Extract the (x, y) coordinate from the center of the cell holding the provided text.  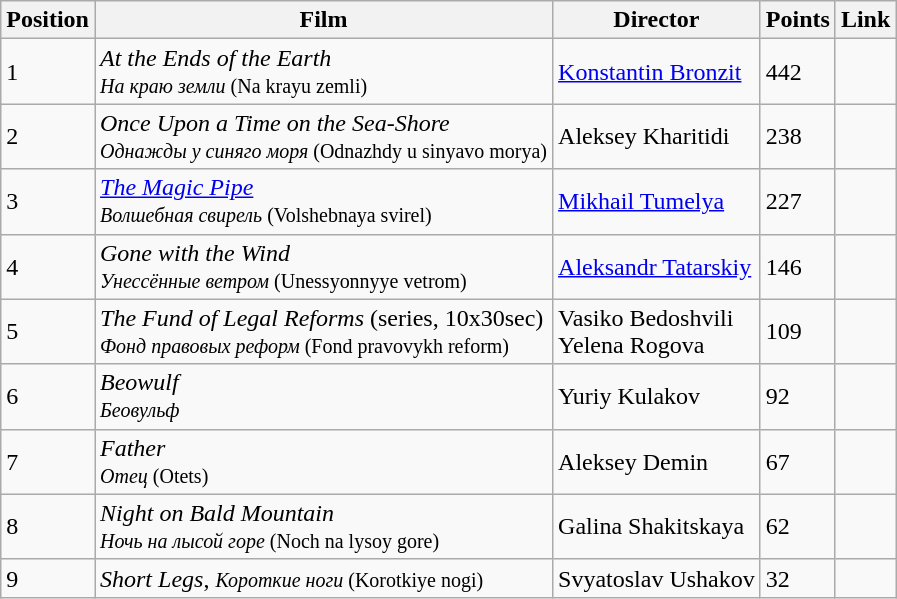
FatherОтец (Otets) (323, 462)
2 (48, 136)
442 (798, 72)
5 (48, 332)
Film (323, 20)
The Fund of Legal Reforms (series, 10x30sec)Фонд правовых реформ (Fond pravovykh reform) (323, 332)
Aleksey Demin (657, 462)
7 (48, 462)
8 (48, 526)
1 (48, 72)
9 (48, 578)
At the Ends of the EarthНа краю земли (Na krayu zemli) (323, 72)
Yuriy Kulakov (657, 396)
32 (798, 578)
Galina Shakitskaya (657, 526)
Mikhail Tumelya (657, 202)
Aleksey Kharitidi (657, 136)
Konstantin Bronzit (657, 72)
Gone with the WindУнессённые ветром (Unessyonnyye vetrom) (323, 266)
Short Legs, Короткие ноги (Korotkiye nogi) (323, 578)
238 (798, 136)
Position (48, 20)
227 (798, 202)
The Magic PipeВолшебная свирель (Volshebnaya svirel) (323, 202)
6 (48, 396)
Points (798, 20)
3 (48, 202)
Vasiko BedoshviliYelena Rogova (657, 332)
109 (798, 332)
146 (798, 266)
62 (798, 526)
Svyatoslav Ushakov (657, 578)
Link (865, 20)
Director (657, 20)
92 (798, 396)
Aleksandr Tatarskiy (657, 266)
Once Upon a Time on the Sea-ShoreОднажды у синяго моря (Odnazhdy u sinyavo morya) (323, 136)
67 (798, 462)
BeowulfБеовульф (323, 396)
4 (48, 266)
Night on Bald MountainНочь на лысой горе (Noch na lysoy gore) (323, 526)
